For the text-containing cell, return its midpoint in [x, y] coordinate format. 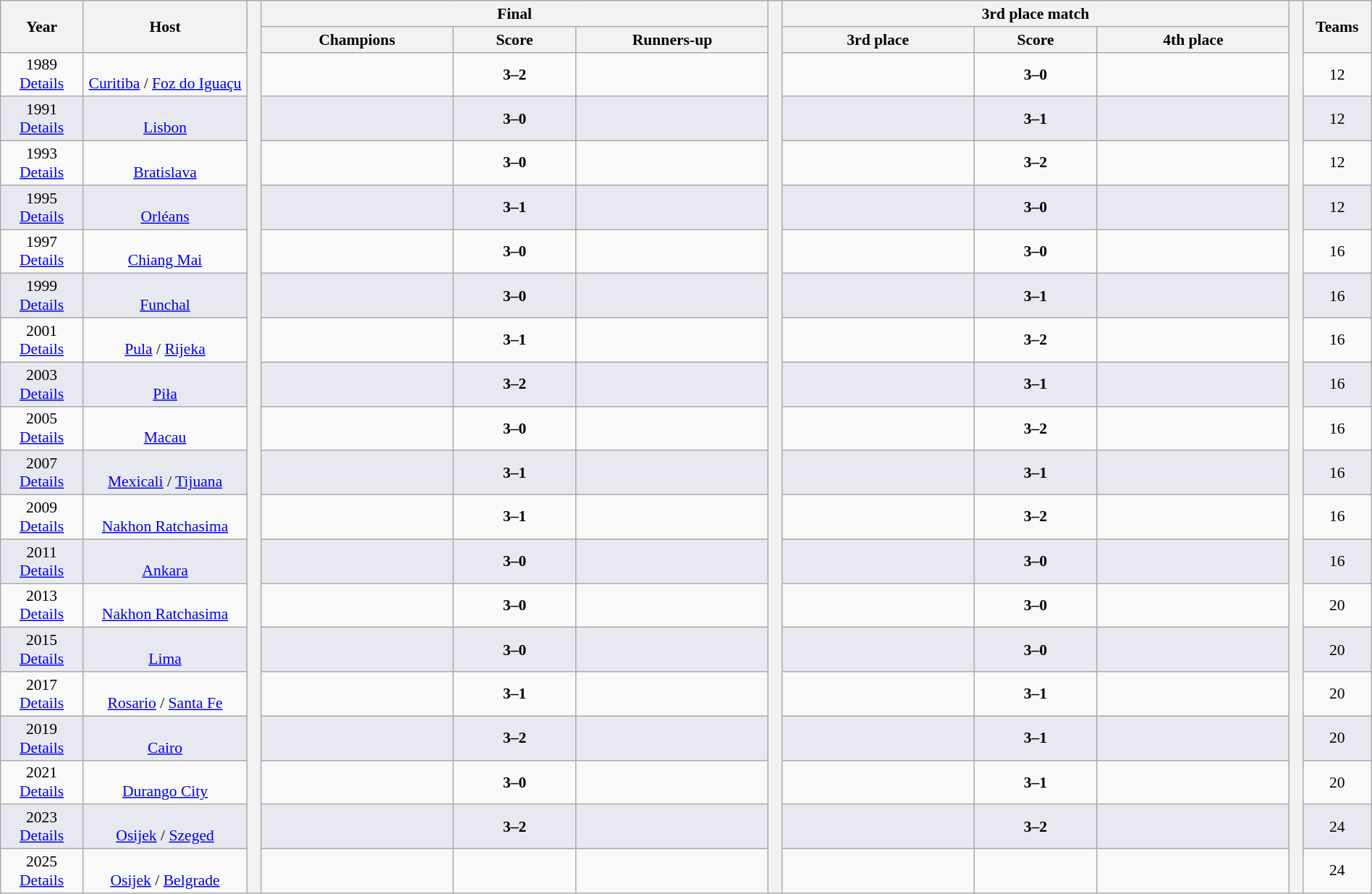
2023Details [42, 827]
1999Details [42, 295]
1995Details [42, 207]
1991Details [42, 119]
Year [42, 26]
Final [515, 14]
1993Details [42, 164]
Mexicali / Tijuana [165, 473]
Cairo [165, 738]
2005Details [42, 429]
Runners-up [672, 40]
Host [165, 26]
2001Details [42, 340]
3rd place match [1036, 14]
Curitiba / Foz do Iguaçu [165, 74]
2013Details [42, 605]
Lisbon [165, 119]
Teams [1337, 26]
Osijek / Belgrade [165, 872]
2019Details [42, 738]
4th place [1193, 40]
Macau [165, 429]
2007Details [42, 473]
Ankara [165, 562]
Osijek / Szeged [165, 827]
Pula / Rijeka [165, 340]
Lima [165, 650]
1989Details [42, 74]
2011Details [42, 562]
3rd place [878, 40]
2009Details [42, 517]
Rosario / Santa Fe [165, 693]
Piła [165, 384]
2021Details [42, 782]
Bratislava [165, 164]
Champions [357, 40]
2017Details [42, 693]
2003Details [42, 384]
1997Details [42, 252]
Chiang Mai [165, 252]
Orléans [165, 207]
Durango City [165, 782]
2015Details [42, 650]
Funchal [165, 295]
2025Details [42, 872]
